Pinpoint the cell where the given text exists, returning its [X, Y] midpoint coordinate. 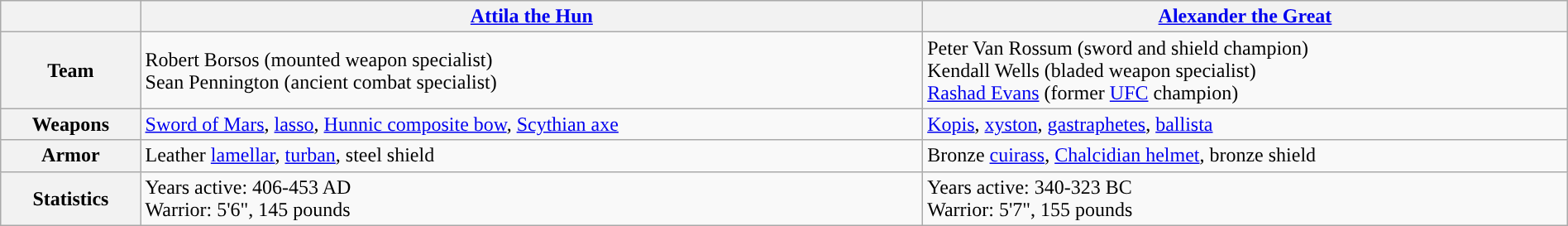
Kopis, xyston, gastraphetes, ballista [1245, 124]
Bronze cuirass, Chalcidian helmet, bronze shield [1245, 156]
Armor [71, 156]
Team [71, 70]
Peter Van Rossum (sword and shield champion)Kendall Wells (bladed weapon specialist)Rashad Evans (former UFC champion) [1245, 70]
Years active: 406-453 ADWarrior: 5'6", 145 pounds [532, 199]
Leather lamellar, turban, steel shield [532, 156]
Alexander the Great [1245, 17]
Years active: 340-323 BCWarrior: 5'7", 155 pounds [1245, 199]
Attila the Hun [532, 17]
Statistics [71, 199]
Sword of Mars, lasso, Hunnic composite bow, Scythian axe [532, 124]
Robert Borsos (mounted weapon specialist)Sean Pennington (ancient combat specialist) [532, 70]
Weapons [71, 124]
